Return [x, y] of the center of cell containing provided text 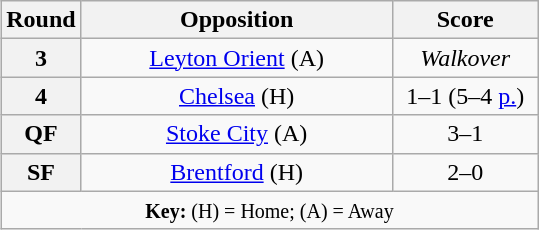
1–1 (5–4 p.) [465, 96]
3–1 [465, 134]
Leyton Orient (A) [236, 58]
Chelsea (H) [236, 96]
Round [41, 20]
3 [41, 58]
SF [41, 172]
QF [41, 134]
Opposition [236, 20]
Stoke City (A) [236, 134]
Walkover [465, 58]
Score [465, 20]
2–0 [465, 172]
Key: (H) = Home; (A) = Away [270, 210]
4 [41, 96]
Brentford (H) [236, 172]
